Locate the cell with the specified text and output its [x, y] center coordinate. 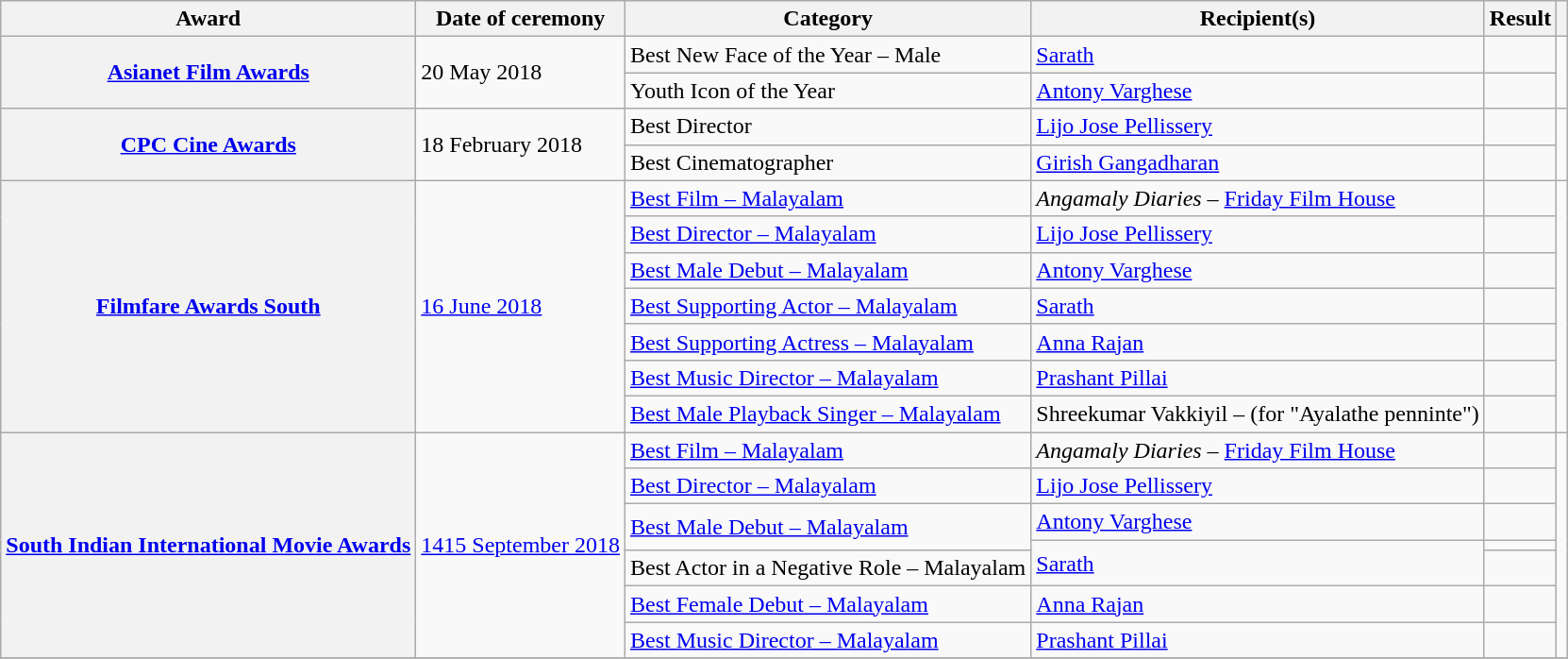
Best Actor in a Negative Role – Malayalam [827, 568]
Filmfare Awards South [209, 306]
Best Director [827, 127]
Award [209, 19]
Best New Face of the Year – Male [827, 55]
Best Male Playback Singer – Malayalam [827, 414]
16 June 2018 [521, 306]
Youth Icon of the Year [827, 91]
Asianet Film Awards [209, 73]
Result [1520, 19]
Best Supporting Actor – Malayalam [827, 306]
1415 September 2018 [521, 546]
Date of ceremony [521, 19]
Best Supporting Actress – Malayalam [827, 342]
20 May 2018 [521, 73]
Shreekumar Vakkiyil – (for "Ayalathe penninte") [1259, 414]
Category [827, 19]
South Indian International Movie Awards [209, 546]
18 February 2018 [521, 144]
Recipient(s) [1259, 19]
Best Cinematographer [827, 162]
Best Female Debut – Malayalam [827, 604]
CPC Cine Awards [209, 144]
Girish Gangadharan [1259, 162]
